Detect which cell encompasses the target text, then output its [X, Y] center coordinate. 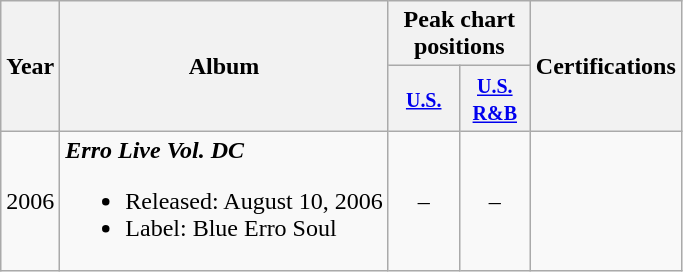
Certifications [606, 66]
Year [30, 66]
U.S. [424, 98]
Peak chart positions [459, 34]
Erro Live Vol. DCReleased: August 10, 2006Label: Blue Erro Soul [224, 201]
U.S. R&B [494, 98]
2006 [30, 201]
Album [224, 66]
